Capture the cell that displays the provided text and extract its (X, Y) central coordinate. 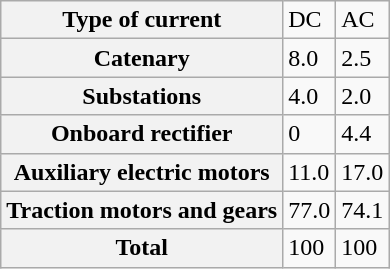
2.0 (362, 96)
Total (142, 248)
77.0 (310, 210)
0 (310, 134)
Type of current (142, 20)
AC (362, 20)
4.4 (362, 134)
2.5 (362, 58)
DC (310, 20)
4.0 (310, 96)
74.1 (362, 210)
8.0 (310, 58)
Substations (142, 96)
17.0 (362, 172)
Onboard rectifier (142, 134)
Catenary (142, 58)
Traction motors and gears (142, 210)
Auxiliary electric motors (142, 172)
11.0 (310, 172)
